Return the (x, y) coordinate for the center point of the cell that contains the specified text.  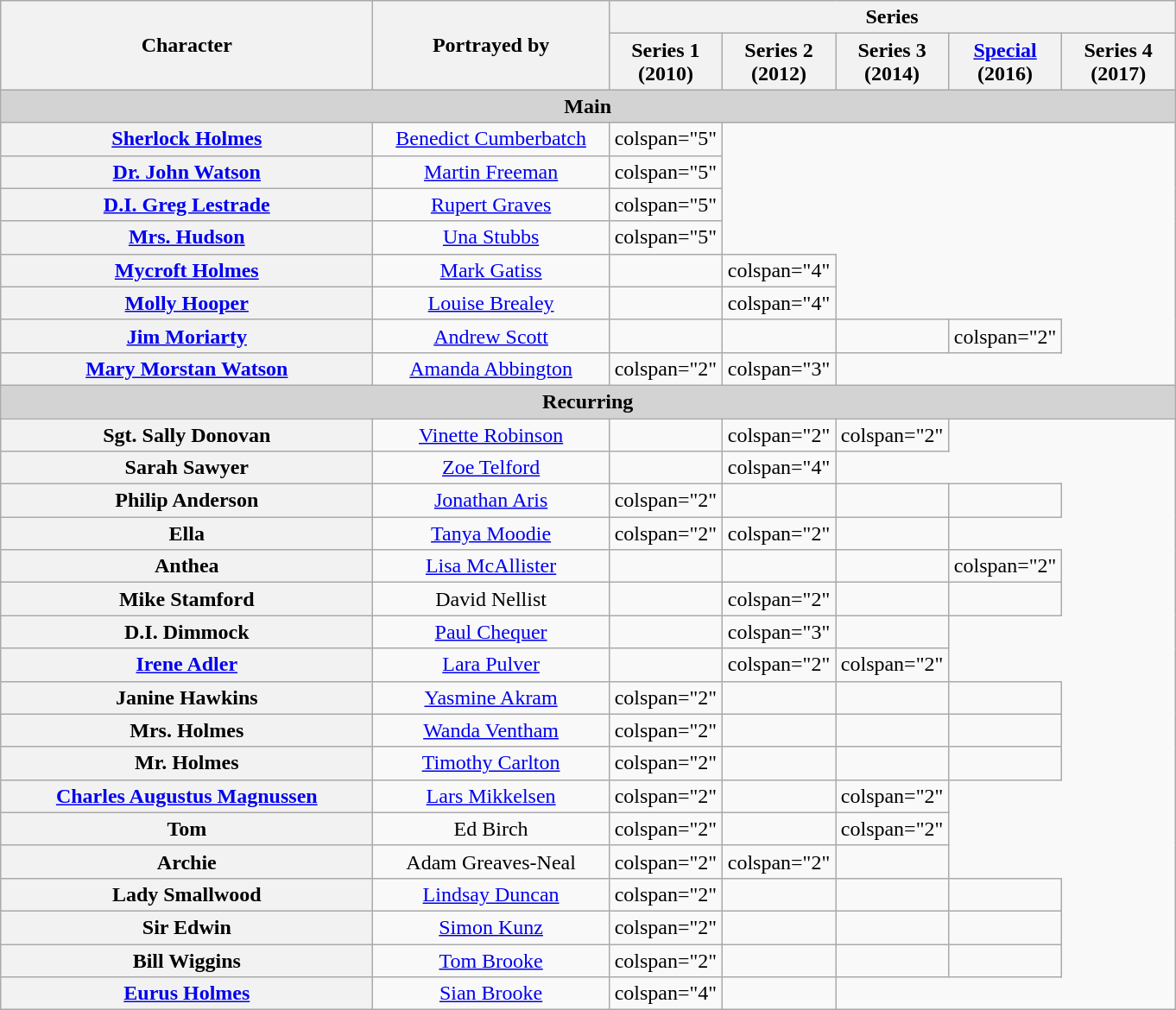
Anthea (187, 566)
Series (891, 17)
Mary Morstan Watson (187, 369)
Portrayed by (491, 45)
Tom Brooke (491, 961)
Yasmine Akram (491, 698)
Rupert Graves (491, 205)
Mr. Holmes (187, 763)
Jonathan Aris (491, 501)
Sherlock Holmes (187, 139)
Mark Gatiss (491, 270)
Series 2(2012) (779, 62)
Dr. John Watson (187, 172)
Paul Chequer (491, 632)
Martin Freeman (491, 172)
David Nellist (491, 599)
Wanda Ventham (491, 730)
Sarah Sawyer (187, 468)
Ella (187, 533)
Amanda Abbington (491, 369)
Bill Wiggins (187, 961)
Timothy Carlton (491, 763)
Archie (187, 862)
Una Stubbs (491, 237)
Janine Hawkins (187, 698)
Benedict Cumberbatch (491, 139)
Vinette Robinson (491, 434)
Mrs. Hudson (187, 237)
Series 1(2010) (665, 62)
Lara Pulver (491, 665)
Special(2016) (1005, 62)
Sir Edwin (187, 927)
Lars Mikkelsen (491, 796)
Lisa McAllister (491, 566)
Series 3(2014) (893, 62)
Mycroft Holmes (187, 270)
Eurus Holmes (187, 994)
Ed Birch (491, 829)
Philip Anderson (187, 501)
Charles Augustus Magnussen (187, 796)
Mrs. Holmes (187, 730)
Lindsay Duncan (491, 894)
Mike Stamford (187, 599)
Character (187, 45)
Tom (187, 829)
Zoe Telford (491, 468)
Irene Adler (187, 665)
Sgt. Sally Donovan (187, 434)
Molly Hooper (187, 303)
Sian Brooke (491, 994)
Simon Kunz (491, 927)
Lady Smallwood (187, 894)
Series 4(2017) (1119, 62)
Main (588, 106)
D.I. Greg Lestrade (187, 205)
Tanya Moodie (491, 533)
Recurring (588, 401)
D.I. Dimmock (187, 632)
Andrew Scott (491, 336)
Adam Greaves-Neal (491, 862)
Jim Moriarty (187, 336)
Louise Brealey (491, 303)
